For the text-containing cell, return its midpoint in (x, y) coordinate format. 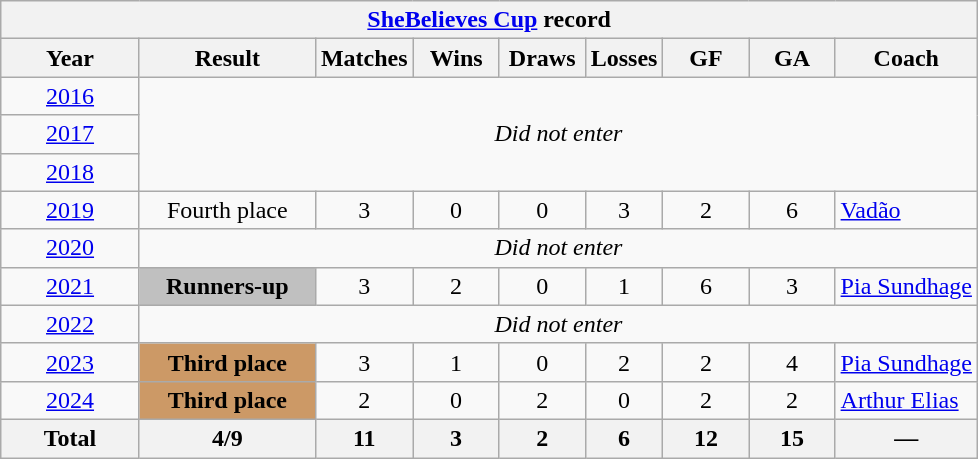
Arthur Elias (906, 400)
2020 (70, 248)
Fourth place (227, 210)
Draws (542, 58)
2022 (70, 324)
GA (792, 58)
2018 (70, 172)
4 (792, 362)
Result (227, 58)
Matches (364, 58)
2019 (70, 210)
GF (706, 58)
2021 (70, 286)
12 (706, 438)
Vadão (906, 210)
Total (70, 438)
Losses (624, 58)
2016 (70, 96)
11 (364, 438)
4/9 (227, 438)
SheBelieves Cup record (490, 20)
Wins (456, 58)
15 (792, 438)
2017 (70, 134)
2024 (70, 400)
2023 (70, 362)
Year (70, 58)
— (906, 438)
Coach (906, 58)
Runners-up (227, 286)
